For the text-containing cell, return its midpoint in (x, y) coordinate format. 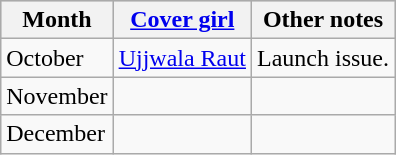
Cover girl (182, 20)
Ujjwala Raut (182, 58)
November (57, 96)
Month (57, 20)
Launch issue. (322, 58)
October (57, 58)
December (57, 134)
Other notes (322, 20)
